Pinpoint the cell where the given text exists, returning its [X, Y] midpoint coordinate. 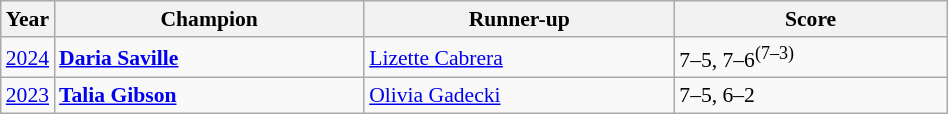
2024 [28, 58]
Daria Saville [209, 58]
Runner-up [519, 19]
Year [28, 19]
Champion [209, 19]
2023 [28, 96]
Talia Gibson [209, 96]
7–5, 6–2 [810, 96]
Score [810, 19]
Olivia Gadecki [519, 96]
7–5, 7–6(7–3) [810, 58]
Lizette Cabrera [519, 58]
